Identify which cell holds the provided text, then report its (x, y) central coordinate. 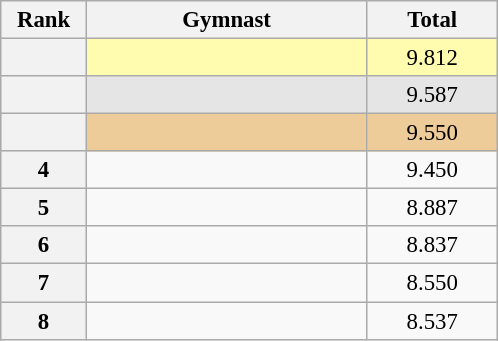
5 (44, 208)
8.887 (432, 208)
9.587 (432, 95)
Gymnast (226, 20)
Rank (44, 20)
9.550 (432, 133)
7 (44, 283)
8 (44, 321)
6 (44, 245)
8.837 (432, 245)
4 (44, 170)
9.812 (432, 58)
8.537 (432, 321)
Total (432, 20)
9.450 (432, 170)
8.550 (432, 283)
